Return the [X, Y] coordinate for the center point of the cell that contains the specified text.  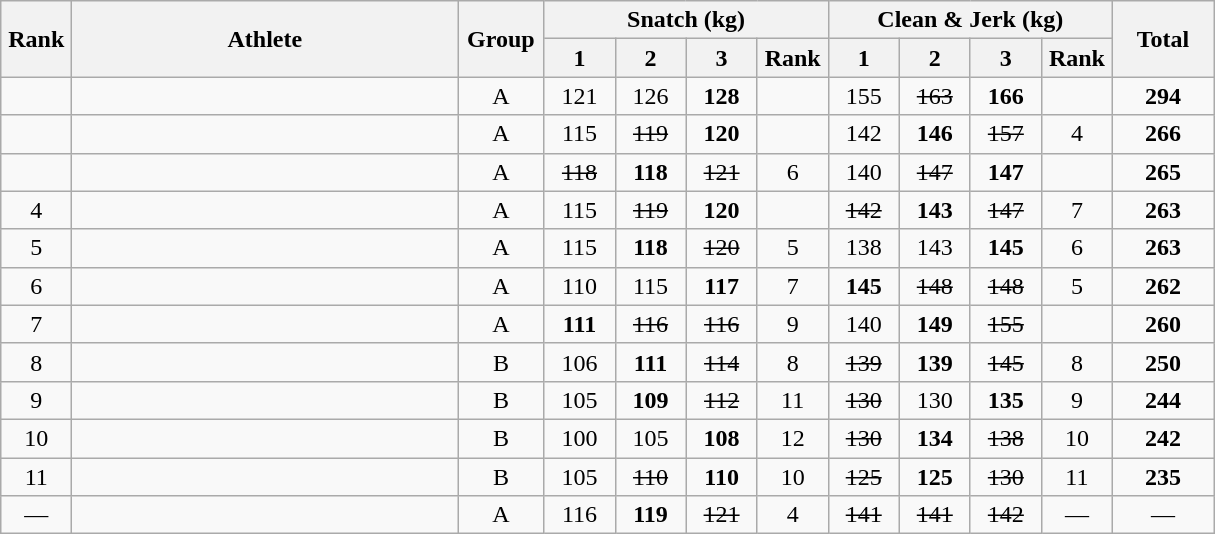
235 [1162, 477]
109 [650, 400]
Group [501, 39]
250 [1162, 362]
242 [1162, 438]
294 [1162, 96]
265 [1162, 172]
146 [934, 134]
112 [722, 400]
108 [722, 438]
114 [722, 362]
126 [650, 96]
157 [1006, 134]
134 [934, 438]
244 [1162, 400]
100 [580, 438]
163 [934, 96]
12 [792, 438]
Athlete [265, 39]
260 [1162, 324]
262 [1162, 286]
149 [934, 324]
106 [580, 362]
135 [1006, 400]
Clean & Jerk (kg) [970, 20]
Total [1162, 39]
117 [722, 286]
266 [1162, 134]
Snatch (kg) [686, 20]
128 [722, 96]
166 [1006, 96]
